From the cell containing the given text, extract its center point as (X, Y) coordinate. 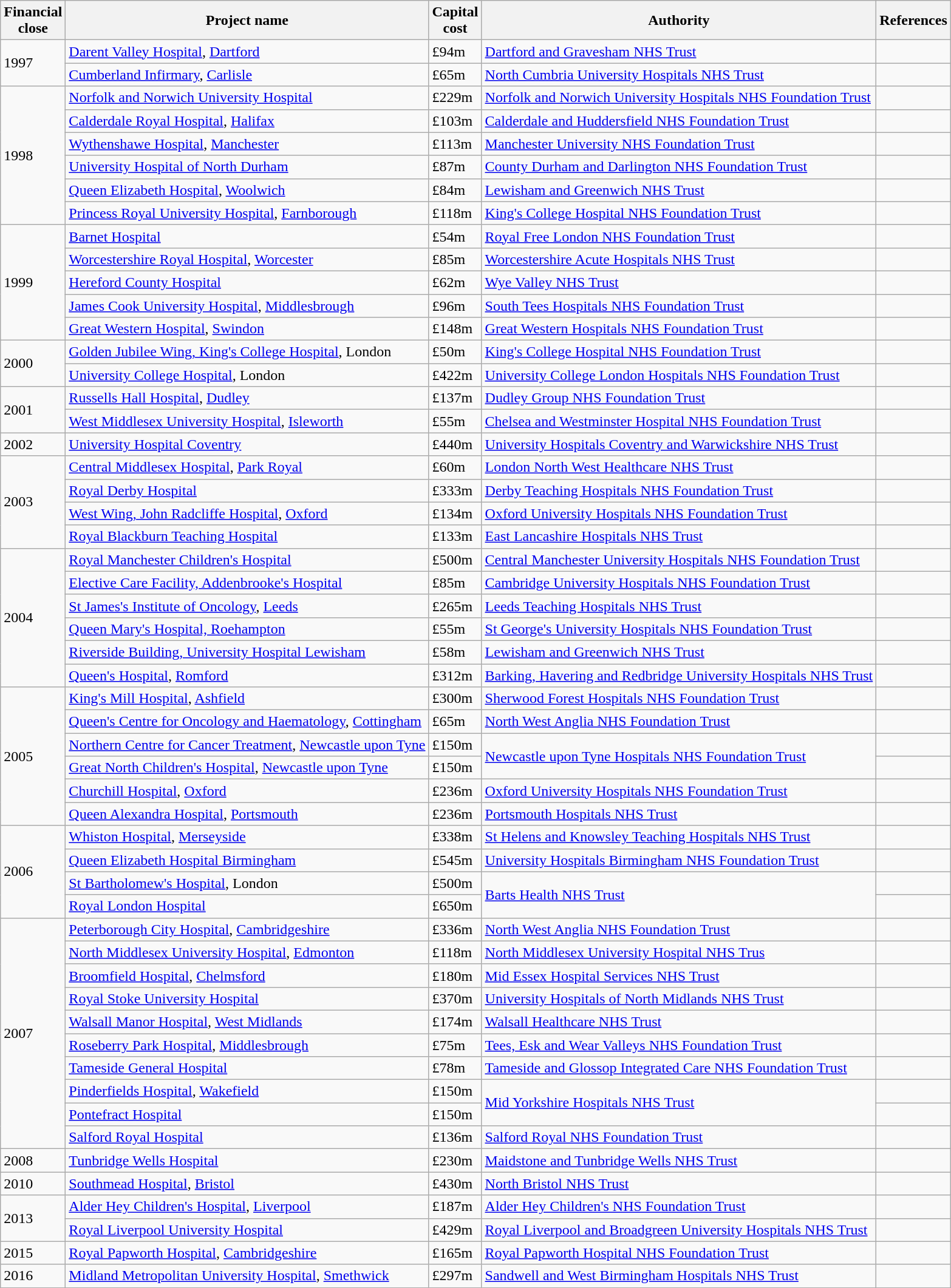
2007 (33, 1033)
Royal Manchester Children's Hospital (247, 560)
Financialclose (33, 21)
Royal London Hospital (247, 906)
Dudley Group NHS Foundation Trust (679, 398)
2004 (33, 617)
£113m (455, 144)
References (913, 21)
St Helens and Knowsley Teaching Hospitals NHS Trust (679, 837)
Golden Jubilee Wing, King's College Hospital, London (247, 352)
Royal Free London NHS Foundation Trust (679, 236)
University College London Hospitals NHS Foundation Trust (679, 375)
Russells Hall Hospital, Dudley (247, 398)
Queen Elizabeth Hospital, Woolwich (247, 190)
£265m (455, 606)
2006 (33, 872)
Great Western Hospitals NHS Foundation Trust (679, 329)
£78m (455, 1068)
Midland Metropolitan University Hospital, Smethwick (247, 1276)
Queen's Centre for Oncology and Haematology, Cottingham (247, 722)
2005 (33, 756)
Sandwell and West Birmingham Hospitals NHS Trust (679, 1276)
Tees, Esk and Wear Valleys NHS Foundation Trust (679, 1045)
Salford Royal Hospital (247, 1137)
East Lancashire Hospitals NHS Trust (679, 537)
James Cook University Hospital, Middlesbrough (247, 305)
2010 (33, 1184)
£336m (455, 929)
Barking, Havering and Redbridge University Hospitals NHS Trust (679, 676)
King's Mill Hospital, Ashfield (247, 699)
£440m (455, 444)
Peterborough City Hospital, Cambridgeshire (247, 929)
Mid Essex Hospital Services NHS Trust (679, 975)
Wythenshawe Hospital, Manchester (247, 144)
Royal Blackburn Teaching Hospital (247, 537)
£187m (455, 1207)
£333m (455, 490)
£58m (455, 652)
Queen's Hospital, Romford (247, 676)
Authority (679, 21)
£134m (455, 514)
West Middlesex University Hospital, Isleworth (247, 421)
Norfolk and Norwich University Hospital (247, 98)
St Bartholomew's Hospital, London (247, 883)
Whiston Hospital, Merseyside (247, 837)
Cumberland Infirmary, Carlisle (247, 75)
Darent Valley Hospital, Dartford (247, 52)
£84m (455, 190)
£103m (455, 121)
North Cumbria University Hospitals NHS Trust (679, 75)
University Hospitals Birmingham NHS Foundation Trust (679, 860)
Hereford County Hospital (247, 282)
Churchill Hospital, Oxford (247, 791)
£174m (455, 1022)
2003 (33, 502)
Project name (247, 21)
£430m (455, 1184)
London North West Healthcare NHS Trust (679, 467)
Great North Children's Hospital, Newcastle upon Tyne (247, 768)
Wye Valley NHS Trust (679, 282)
Alder Hey Children's Hospital, Liverpool (247, 1207)
Salford Royal NHS Foundation Trust (679, 1137)
£87m (455, 167)
Barts Health NHS Trust (679, 895)
Worcestershire Royal Hospital, Worcester (247, 259)
Royal Stoke University Hospital (247, 998)
Calderdale Royal Hospital, Halifax (247, 121)
Walsall Manor Hospital, West Midlands (247, 1022)
Princess Royal University Hospital, Farnborough (247, 213)
£133m (455, 537)
Chelsea and Westminster Hospital NHS Foundation Trust (679, 421)
Maidstone and Tunbridge Wells NHS Trust (679, 1161)
St James's Institute of Oncology, Leeds (247, 606)
£229m (455, 98)
£75m (455, 1045)
Calderdale and Huddersfield NHS Foundation Trust (679, 121)
1999 (33, 282)
Royal Liverpool and Broadgreen University Hospitals NHS Trust (679, 1230)
£96m (455, 305)
2001 (33, 410)
£180m (455, 975)
County Durham and Darlington NHS Foundation Trust (679, 167)
St George's University Hospitals NHS Foundation Trust (679, 629)
University College Hospital, London (247, 375)
North Bristol NHS Trust (679, 1184)
South Tees Hospitals NHS Foundation Trust (679, 305)
Norfolk and Norwich University Hospitals NHS Foundation Trust (679, 98)
2002 (33, 444)
£312m (455, 676)
£50m (455, 352)
University Hospital of North Durham (247, 167)
£60m (455, 467)
Dartford and Gravesham NHS Trust (679, 52)
Sherwood Forest Hospitals NHS Foundation Trust (679, 699)
£650m (455, 906)
2000 (33, 364)
Pontefract Hospital (247, 1114)
£300m (455, 699)
Manchester University NHS Foundation Trust (679, 144)
£54m (455, 236)
£370m (455, 998)
Alder Hey Children's NHS Foundation Trust (679, 1207)
Queen Mary's Hospital, Roehampton (247, 629)
Pinderfields Hospital, Wakefield (247, 1091)
North Middlesex University Hospital NHS Trus (679, 952)
£148m (455, 329)
£297m (455, 1276)
1998 (33, 155)
£230m (455, 1161)
Newcastle upon Tyne Hospitals NHS Foundation Trust (679, 756)
£137m (455, 398)
Tameside and Glossop Integrated Care NHS Foundation Trust (679, 1068)
£338m (455, 837)
2008 (33, 1161)
University Hospitals of North Midlands NHS Trust (679, 998)
Elective Care Facility, Addenbrooke's Hospital (247, 583)
University Hospital Coventry (247, 444)
£165m (455, 1253)
Royal Papworth Hospital, Cambridgeshire (247, 1253)
Tunbridge Wells Hospital (247, 1161)
Leeds Teaching Hospitals NHS Trust (679, 606)
Royal Derby Hospital (247, 490)
Riverside Building, University Hospital Lewisham (247, 652)
Mid Yorkshire Hospitals NHS Trust (679, 1103)
£94m (455, 52)
Roseberry Park Hospital, Middlesbrough (247, 1045)
Broomfield Hospital, Chelmsford (247, 975)
North Middlesex University Hospital, Edmonton (247, 952)
1997 (33, 63)
Queen Elizabeth Hospital Birmingham (247, 860)
Tameside General Hospital (247, 1068)
Great Western Hospital, Swindon (247, 329)
Royal Liverpool University Hospital (247, 1230)
Royal Papworth Hospital NHS Foundation Trust (679, 1253)
£136m (455, 1137)
Capitalcost (455, 21)
Central Middlesex Hospital, Park Royal (247, 467)
Worcestershire Acute Hospitals NHS Trust (679, 259)
£545m (455, 860)
West Wing, John Radcliffe Hospital, Oxford (247, 514)
Portsmouth Hospitals NHS Trust (679, 814)
2013 (33, 1218)
£422m (455, 375)
2015 (33, 1253)
£429m (455, 1230)
University Hospitals Coventry and Warwickshire NHS Trust (679, 444)
2016 (33, 1276)
Walsall Healthcare NHS Trust (679, 1022)
Barnet Hospital (247, 236)
£62m (455, 282)
Central Manchester University Hospitals NHS Foundation Trust (679, 560)
Southmead Hospital, Bristol (247, 1184)
Northern Centre for Cancer Treatment, Newcastle upon Tyne (247, 745)
Queen Alexandra Hospital, Portsmouth (247, 814)
Cambridge University Hospitals NHS Foundation Trust (679, 583)
Derby Teaching Hospitals NHS Foundation Trust (679, 490)
